For the text-containing cell, return its midpoint in [x, y] coordinate format. 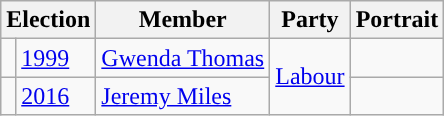
1999 [56, 58]
Member [183, 20]
2016 [56, 96]
Election [48, 20]
Jeremy Miles [183, 96]
Portrait [397, 20]
Labour [310, 77]
Gwenda Thomas [183, 58]
Party [310, 20]
